Find where the given text appears and provide that cell's center as [x, y] coordinate. 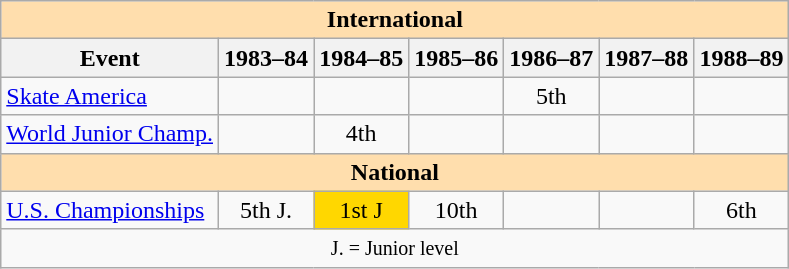
4th [362, 134]
1983–84 [266, 58]
1st J [362, 210]
Event [110, 58]
10th [456, 210]
1986–87 [552, 58]
National [395, 172]
U.S. Championships [110, 210]
World Junior Champ. [110, 134]
6th [742, 210]
International [395, 20]
Skate America [110, 96]
1988–89 [742, 58]
1985–86 [456, 58]
1987–88 [646, 58]
5th J. [266, 210]
5th [552, 96]
1984–85 [362, 58]
J. = Junior level [395, 248]
